Extract the (x, y) coordinate from the center of the cell holding the provided text.  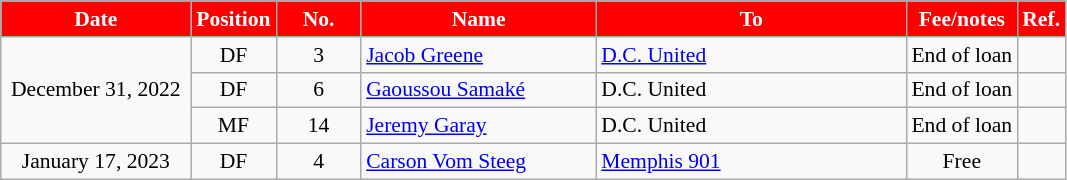
3 (318, 55)
Memphis 901 (751, 162)
Name (478, 19)
14 (318, 126)
December 31, 2022 (96, 90)
Free (962, 162)
Fee/notes (962, 19)
No. (318, 19)
Date (96, 19)
To (751, 19)
Jeremy Garay (478, 126)
6 (318, 90)
4 (318, 162)
Jacob Greene (478, 55)
Ref. (1041, 19)
Carson Vom Steeg (478, 162)
Position (234, 19)
January 17, 2023 (96, 162)
MF (234, 126)
Gaoussou Samaké (478, 90)
